Return the [x, y] coordinate for the center point of the cell that contains the specified text.  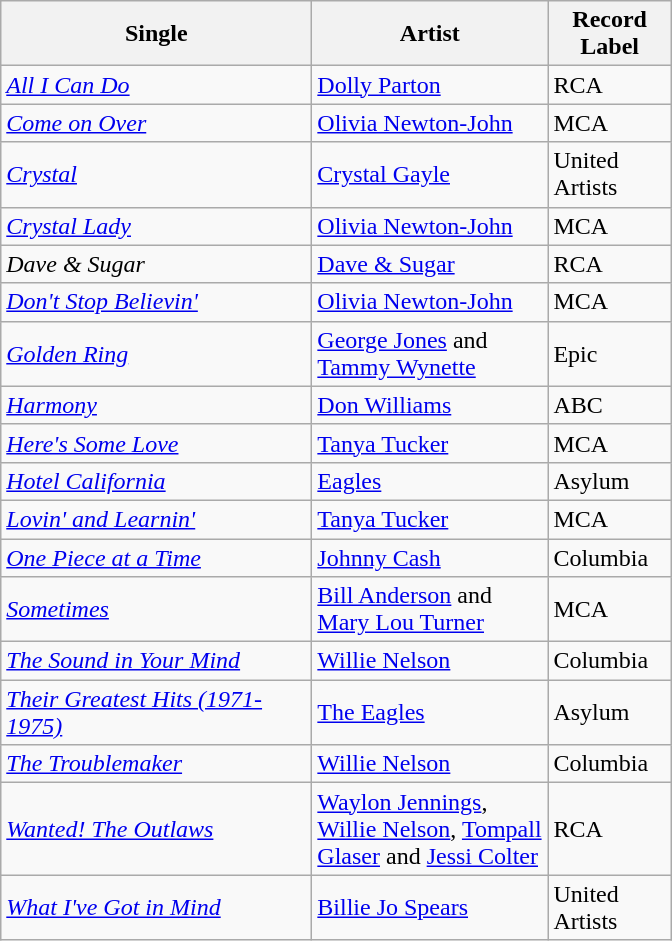
Epic [610, 354]
Lovin' and Learnin' [156, 519]
Golden Ring [156, 354]
Their Greatest Hits (1971-1975) [156, 712]
Come on Over [156, 123]
Billie Jo Spears [430, 908]
Waylon Jennings, Willie Nelson, Tompall Glaser and Jessi Colter [430, 829]
The Troublemaker [156, 764]
Wanted! The Outlaws [156, 829]
What I've Got in Mind [156, 908]
Don't Stop Believin' [156, 302]
Crystal Lady [156, 226]
One Piece at a Time [156, 557]
Here's Some Love [156, 443]
Artist [430, 34]
ABC [610, 405]
Harmony [156, 405]
Bill Anderson and Mary Lou Turner [430, 610]
Crystal [156, 174]
The Eagles [430, 712]
George Jones and Tammy Wynette [430, 354]
Dolly Parton [430, 85]
The Sound in Your Mind [156, 661]
Crystal Gayle [430, 174]
Single [156, 34]
Johnny Cash [430, 557]
Record Label [610, 34]
Sometimes [156, 610]
All I Can Do [156, 85]
Eagles [430, 481]
Don Williams [430, 405]
Hotel California [156, 481]
